For the text-containing cell, return its midpoint in [x, y] coordinate format. 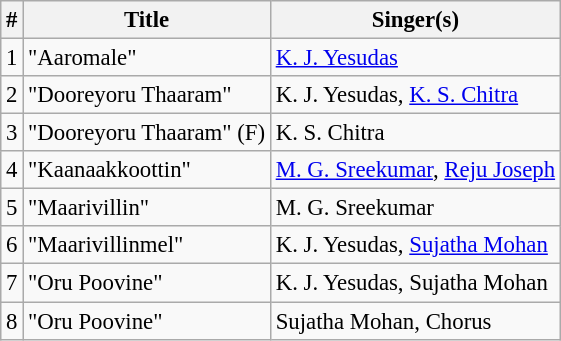
M. G. Sreekumar [415, 208]
# [12, 20]
2 [12, 95]
Sujatha Mohan, Chorus [415, 321]
K. J. Yesudas, K. S. Chitra [415, 95]
Singer(s) [415, 20]
4 [12, 170]
"Dooreyoru Thaaram" (F) [147, 133]
"Maarivillinmel" [147, 245]
1 [12, 58]
M. G. Sreekumar, Reju Joseph [415, 170]
"Dooreyoru Thaaram" [147, 95]
"Aaromale" [147, 58]
8 [12, 321]
3 [12, 133]
5 [12, 208]
K. S. Chitra [415, 133]
"Kaanaakkoottin" [147, 170]
7 [12, 283]
6 [12, 245]
"Maarivillin" [147, 208]
Title [147, 20]
K. J. Yesudas [415, 58]
